Identify which cell holds the provided text, then report its [X, Y] central coordinate. 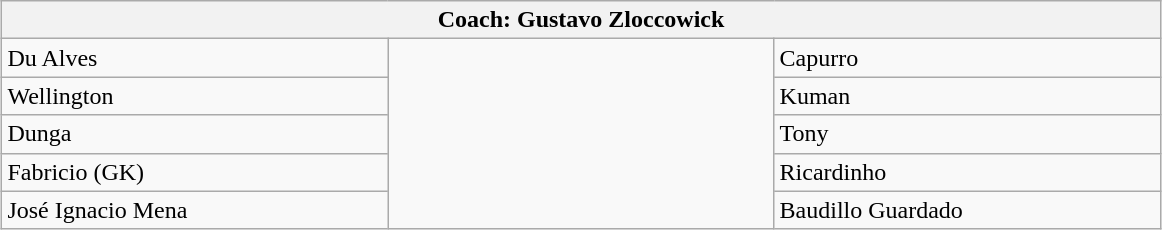
Du Alves [195, 58]
José Ignacio Mena [195, 210]
Kuman [967, 96]
Fabricio (GK) [195, 172]
Tony [967, 134]
Capurro [967, 58]
Ricardinho [967, 172]
Wellington [195, 96]
Baudillo Guardado [967, 210]
Dunga [195, 134]
Coach: Gustavo Zloccowick [581, 20]
